Return the (x, y) coordinate for the center point of the cell that contains the specified text.  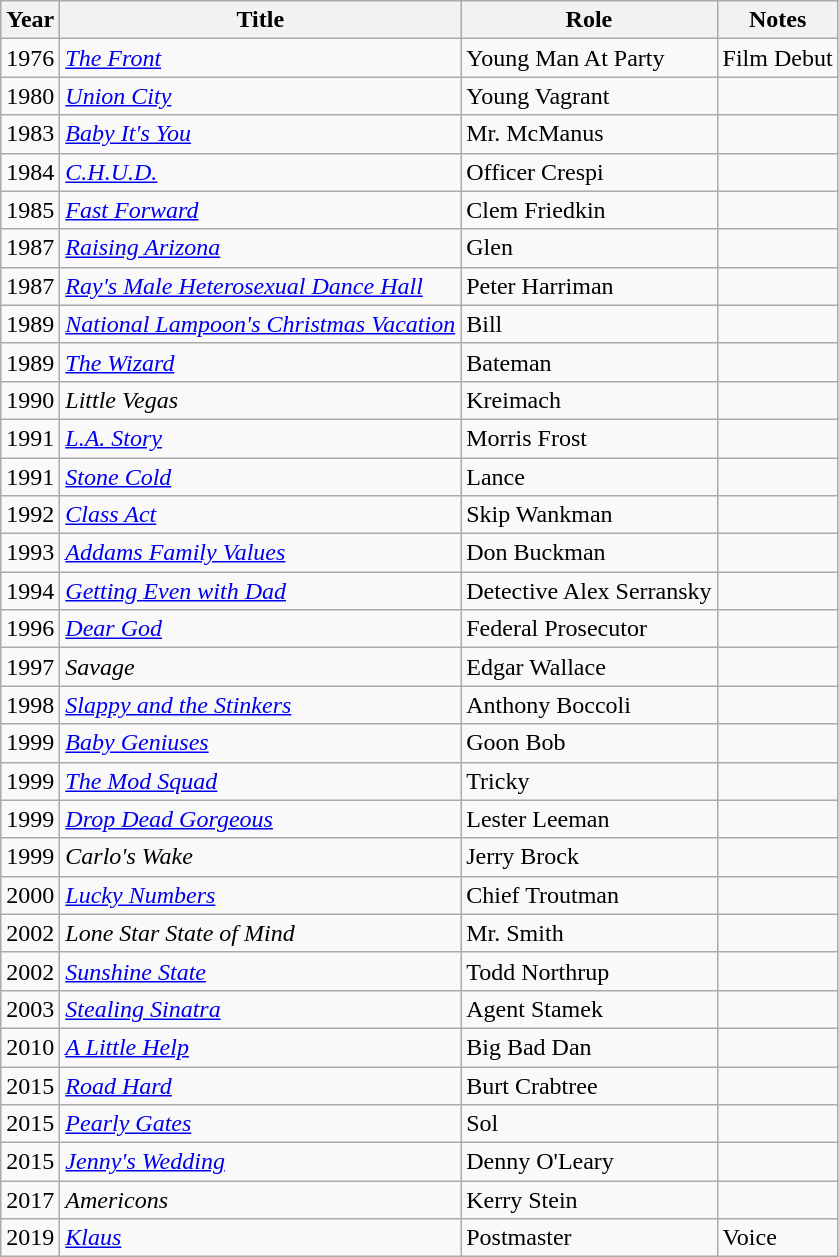
Burt Crabtree (589, 1085)
2010 (30, 1047)
Kreimach (589, 400)
Morris Frost (589, 438)
1990 (30, 400)
Stone Cold (260, 477)
The Front (260, 58)
National Lampoon's Christmas Vacation (260, 324)
Sunshine State (260, 971)
Young Man At Party (589, 58)
Voice (778, 1238)
2019 (30, 1238)
Edgar Wallace (589, 667)
1997 (30, 667)
Raising Arizona (260, 248)
Americons (260, 1200)
Lance (589, 477)
1996 (30, 629)
1984 (30, 172)
1983 (30, 134)
1998 (30, 705)
Title (260, 20)
Federal Prosecutor (589, 629)
Jerry Brock (589, 857)
2017 (30, 1200)
Agent Stamek (589, 1009)
Mr. Smith (589, 933)
Chief Troutman (589, 895)
Dear God (260, 629)
Denny O'Leary (589, 1162)
Skip Wankman (589, 515)
Anthony Boccoli (589, 705)
Bill (589, 324)
Fast Forward (260, 210)
Glen (589, 248)
Film Debut (778, 58)
Addams Family Values (260, 553)
Savage (260, 667)
1992 (30, 515)
2003 (30, 1009)
L.A. Story (260, 438)
Tricky (589, 781)
Big Bad Dan (589, 1047)
Year (30, 20)
2000 (30, 895)
The Mod Squad (260, 781)
Peter Harriman (589, 286)
1980 (30, 96)
C.H.U.D. (260, 172)
A Little Help (260, 1047)
Pearly Gates (260, 1124)
Little Vegas (260, 400)
Notes (778, 20)
Class Act (260, 515)
Baby It's You (260, 134)
Ray's Male Heterosexual Dance Hall (260, 286)
Klaus (260, 1238)
Stealing Sinatra (260, 1009)
Todd Northrup (589, 971)
Lester Leeman (589, 819)
Bateman (589, 362)
Baby Geniuses (260, 743)
1985 (30, 210)
Don Buckman (589, 553)
The Wizard (260, 362)
Postmaster (589, 1238)
Lone Star State of Mind (260, 933)
Jenny's Wedding (260, 1162)
Young Vagrant (589, 96)
1994 (30, 591)
Getting Even with Dad (260, 591)
Road Hard (260, 1085)
Lucky Numbers (260, 895)
Slappy and the Stinkers (260, 705)
Clem Friedkin (589, 210)
1993 (30, 553)
Goon Bob (589, 743)
Carlo's Wake (260, 857)
Sol (589, 1124)
1976 (30, 58)
Union City (260, 96)
Drop Dead Gorgeous (260, 819)
Officer Crespi (589, 172)
Role (589, 20)
Kerry Stein (589, 1200)
Mr. McManus (589, 134)
Detective Alex Serransky (589, 591)
